Determine the (x, y) coordinate at the center of the cell enclosing the given text.  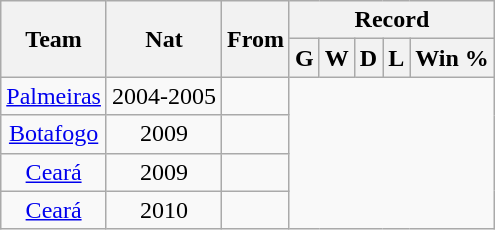
Botafogo (54, 134)
Palmeiras (54, 96)
2010 (164, 210)
D (368, 58)
G (304, 58)
Record (392, 20)
Nat (164, 39)
L (396, 58)
Team (54, 39)
From (256, 39)
Win % (452, 58)
2004-2005 (164, 96)
W (336, 58)
